Output the (X, Y) coordinate of the center of the cell containing the given text.  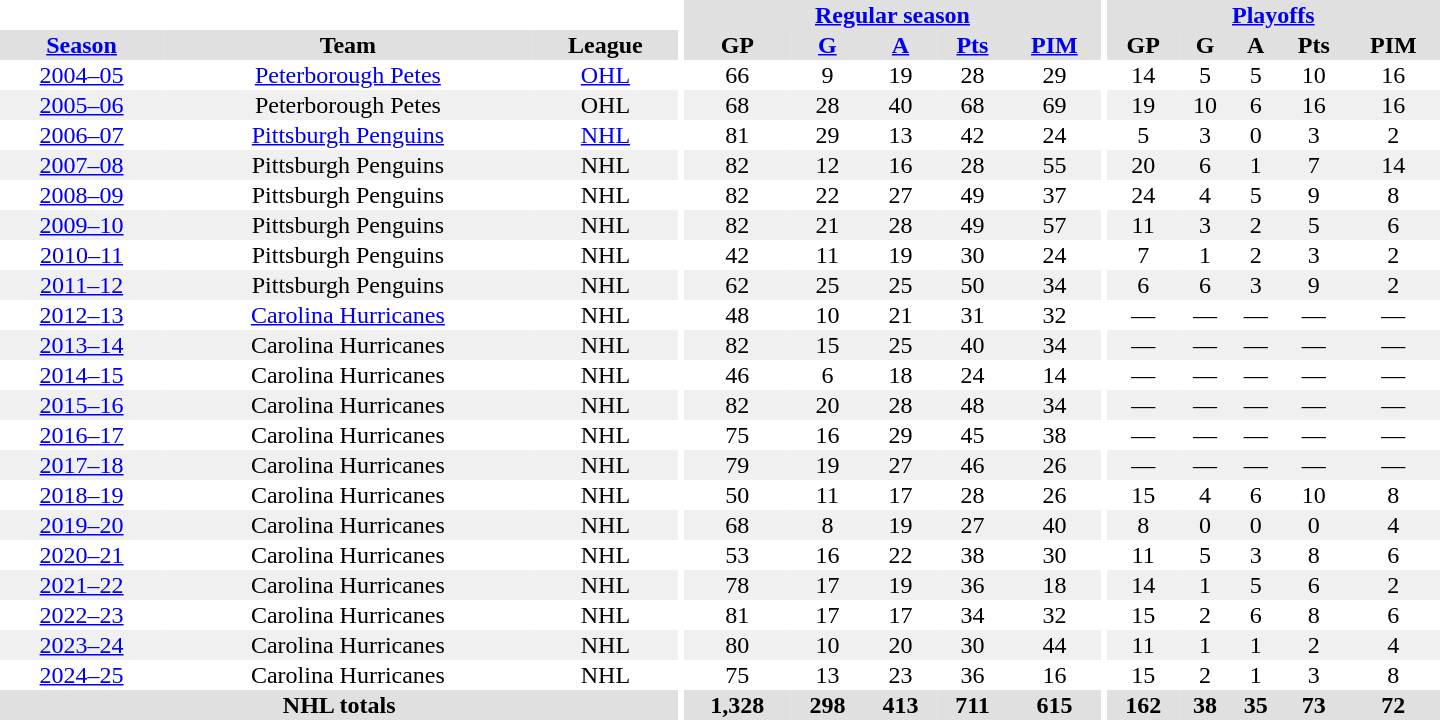
2023–24 (82, 645)
Season (82, 45)
2012–13 (82, 315)
2008–09 (82, 195)
35 (1256, 705)
2016–17 (82, 435)
2004–05 (82, 75)
57 (1054, 225)
80 (738, 645)
44 (1054, 645)
2005–06 (82, 105)
1,328 (738, 705)
2006–07 (82, 135)
2022–23 (82, 615)
66 (738, 75)
2019–20 (82, 525)
37 (1054, 195)
72 (1394, 705)
League (606, 45)
45 (972, 435)
Regular season (892, 15)
62 (738, 285)
2013–14 (82, 345)
78 (738, 585)
711 (972, 705)
413 (900, 705)
2018–19 (82, 495)
69 (1054, 105)
2017–18 (82, 465)
23 (900, 675)
162 (1144, 705)
2014–15 (82, 375)
31 (972, 315)
73 (1314, 705)
2011–12 (82, 285)
Playoffs (1274, 15)
55 (1054, 165)
2010–11 (82, 255)
2021–22 (82, 585)
2024–25 (82, 675)
2020–21 (82, 555)
298 (828, 705)
2015–16 (82, 405)
Team (348, 45)
615 (1054, 705)
79 (738, 465)
2007–08 (82, 165)
53 (738, 555)
NHL totals (339, 705)
12 (828, 165)
2009–10 (82, 225)
